Search for the cell housing the specified text and yield its (x, y) center coordinate. 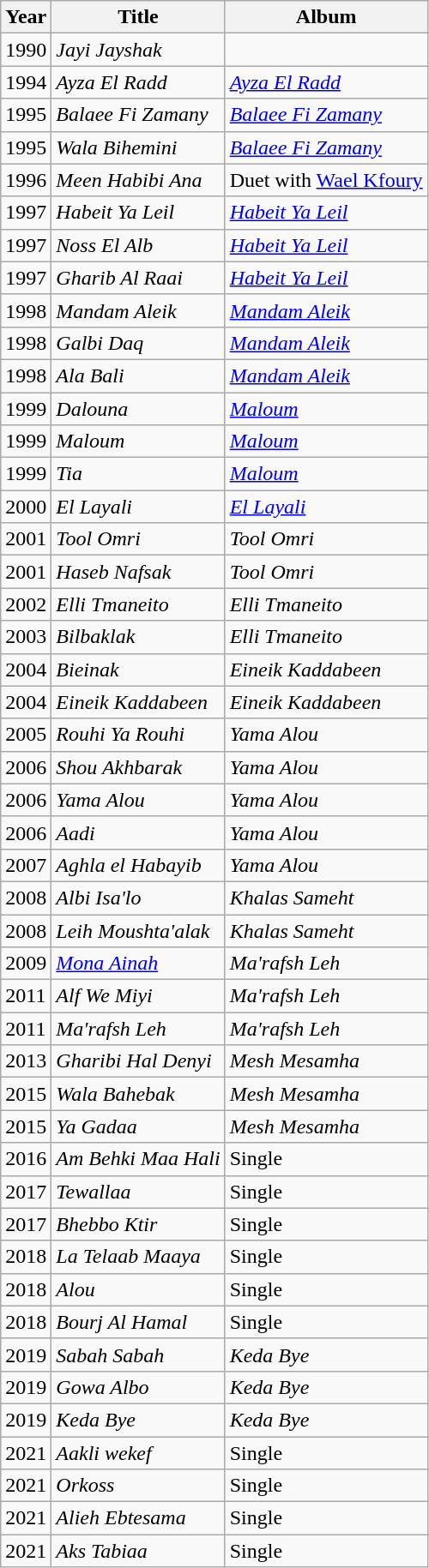
Gharib Al Raai (138, 278)
2000 (26, 507)
Rouhi Ya Rouhi (138, 735)
2009 (26, 964)
Bilbaklak (138, 637)
2005 (26, 735)
Alf We Miyi (138, 996)
1994 (26, 82)
Gharibi Hal Denyi (138, 1061)
Albi Isa'lo (138, 898)
Tia (138, 474)
Noss El Alb (138, 245)
Tewallaa (138, 1192)
Aadi (138, 832)
Meen Habibi Ana (138, 180)
Alou (138, 1289)
2013 (26, 1061)
Haseb Nafsak (138, 572)
Mona Ainah (138, 964)
Aks Tabiaa (138, 1551)
1990 (26, 50)
Alieh Ebtesama (138, 1518)
2003 (26, 637)
Wala Bihemini (138, 147)
Shou Akhbarak (138, 767)
Gowa Albo (138, 1387)
2007 (26, 865)
Bieinak (138, 670)
Title (138, 17)
Album (326, 17)
Leih Moushta'alak (138, 930)
Ya Gadaa (138, 1126)
Am Behki Maa Hali (138, 1159)
1996 (26, 180)
2016 (26, 1159)
Sabah Sabah (138, 1355)
Duet with Wael Kfoury (326, 180)
Bourj Al Hamal (138, 1322)
Galbi Daq (138, 343)
2002 (26, 604)
Bhebbo Ktir (138, 1224)
Year (26, 17)
Aghla el Habayib (138, 865)
Jayi Jayshak (138, 50)
Orkoss (138, 1486)
Aakli wekef (138, 1453)
La Telaab Maaya (138, 1257)
Dalouna (138, 409)
Wala Bahebak (138, 1094)
Ala Bali (138, 375)
